Determine the [x, y] coordinate at the center of the cell enclosing the given text.  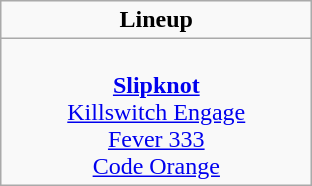
Lineup [156, 20]
Slipknot Killswitch Engage Fever 333 Code Orange [156, 112]
